Extract the [X, Y] coordinate from the center of the cell holding the provided text.  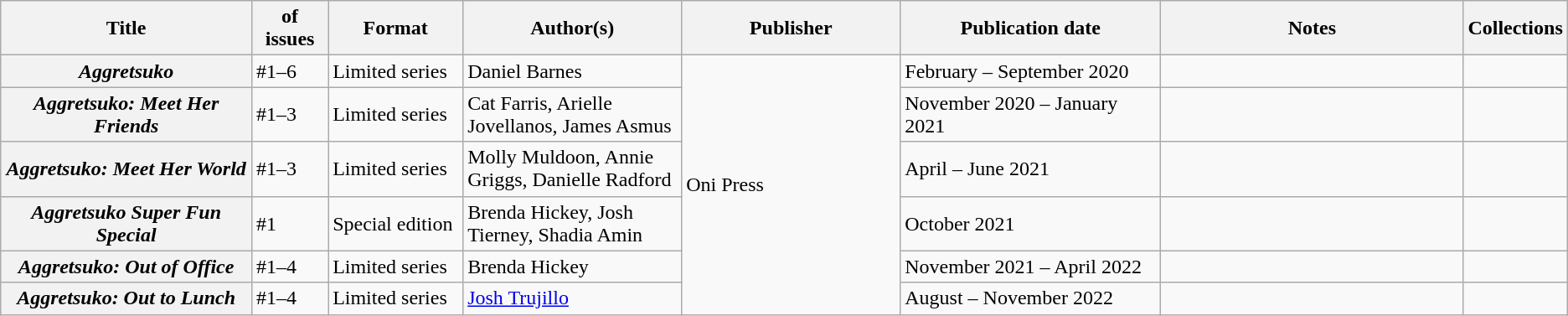
November 2021 – April 2022 [1030, 267]
Aggretsuko [126, 71]
October 2021 [1030, 223]
November 2020 – January 2021 [1030, 114]
Oni Press [791, 184]
of issues [290, 28]
Molly Muldoon, Annie Griggs, Danielle Radford [573, 169]
Aggretsuko: Meet Her World [126, 169]
Aggretsuko: Out of Office [126, 267]
#1–6 [290, 71]
Special edition [395, 223]
Format [395, 28]
Aggretsuko: Meet Her Friends [126, 114]
April – June 2021 [1030, 169]
Publication date [1030, 28]
August – November 2022 [1030, 298]
Cat Farris, Arielle Jovellanos, James Asmus [573, 114]
February – September 2020 [1030, 71]
Aggretsuko: Out to Lunch [126, 298]
Daniel Barnes [573, 71]
Aggretsuko Super Fun Special [126, 223]
Title [126, 28]
Brenda Hickey [573, 267]
Author(s) [573, 28]
#1 [290, 223]
Notes [1312, 28]
Collections [1515, 28]
Brenda Hickey, Josh Tierney, Shadia Amin [573, 223]
Josh Trujillo [573, 298]
Publisher [791, 28]
